Capture the cell that displays the provided text and extract its (X, Y) central coordinate. 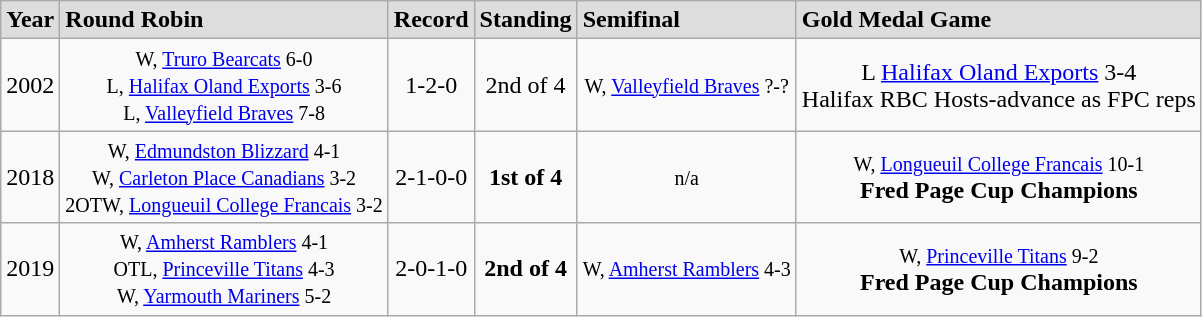
W, Princeville Titans 9-2Fred Page Cup Champions (998, 269)
Gold Medal Game (998, 20)
2002 (30, 85)
Standing (526, 20)
Year (30, 20)
W, Amherst Ramblers 4-1OTL, Princeville Titans 4-3W, Yarmouth Mariners 5-2 (224, 269)
W, Amherst Ramblers 4-3 (686, 269)
W, Truro Bearcats 6-0L, Halifax Oland Exports 3-6L, Valleyfield Braves 7-8 (224, 85)
W, Longueuil College Francais 10-1Fred Page Cup Champions (998, 177)
Round Robin (224, 20)
2019 (30, 269)
L Halifax Oland Exports 3-4Halifax RBC Hosts-advance as FPC reps (998, 85)
n/a (686, 177)
2018 (30, 177)
2-0-1-0 (431, 269)
W, Edmundston Blizzard 4-1W, Carleton Place Canadians 3-22OTW, Longueuil College Francais 3-2 (224, 177)
Semifinal (686, 20)
2-1-0-0 (431, 177)
W, Valleyfield Braves ?-? (686, 85)
1-2-0 (431, 85)
Record (431, 20)
1st of 4 (526, 177)
